Output the [X, Y] coordinate of the center of the cell containing the given text.  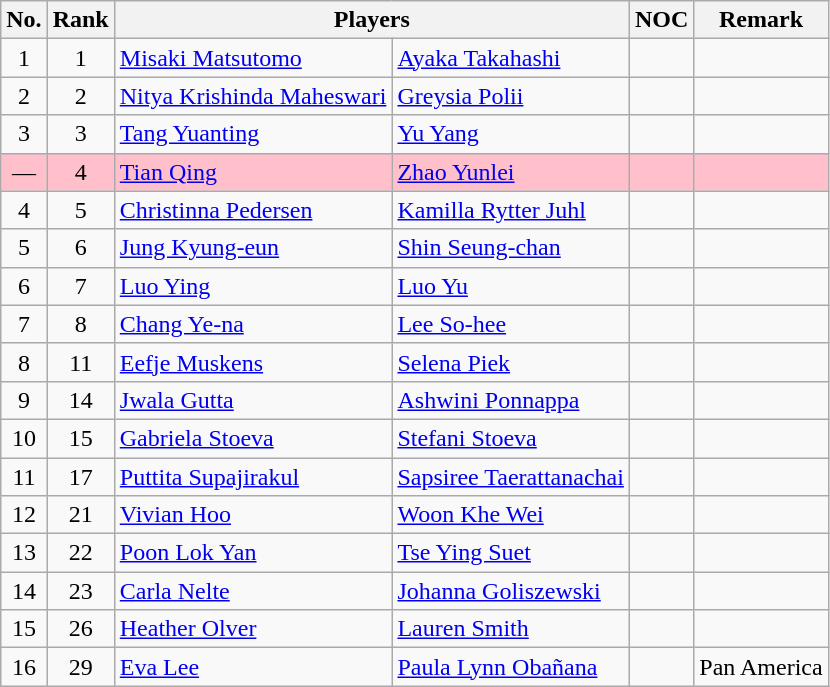
Luo Ying [253, 286]
Players [372, 20]
Lauren Smith [510, 629]
Kamilla Rytter Juhl [510, 210]
17 [80, 477]
26 [80, 629]
10 [24, 438]
23 [80, 591]
NOC [661, 20]
21 [80, 515]
Gabriela Stoeva [253, 438]
Vivian Hoo [253, 515]
Woon Khe Wei [510, 515]
Tang Yuanting [253, 134]
Sapsiree Taerattanachai [510, 477]
16 [24, 667]
Puttita Supajirakul [253, 477]
Pan America [761, 667]
Paula Lynn Obañana [510, 667]
Carla Nelte [253, 591]
No. [24, 20]
Tian Qing [253, 172]
Selena Piek [510, 362]
Chang Ye-na [253, 324]
29 [80, 667]
Jwala Gutta [253, 400]
13 [24, 553]
Johanna Goliszewski [510, 591]
Poon Lok Yan [253, 553]
22 [80, 553]
12 [24, 515]
Jung Kyung-eun [253, 248]
Tse Ying Suet [510, 553]
Eefje Muskens [253, 362]
Yu Yang [510, 134]
Heather Olver [253, 629]
— [24, 172]
Ashwini Ponnappa [510, 400]
Zhao Yunlei [510, 172]
Nitya Krishinda Maheswari [253, 96]
9 [24, 400]
Ayaka Takahashi [510, 58]
Luo Yu [510, 286]
Misaki Matsutomo [253, 58]
Rank [80, 20]
Shin Seung-chan [510, 248]
Greysia Polii [510, 96]
Eva Lee [253, 667]
Christinna Pedersen [253, 210]
Stefani Stoeva [510, 438]
Remark [761, 20]
Lee So-hee [510, 324]
